Output the (x, y) coordinate of the center of the cell containing the given text.  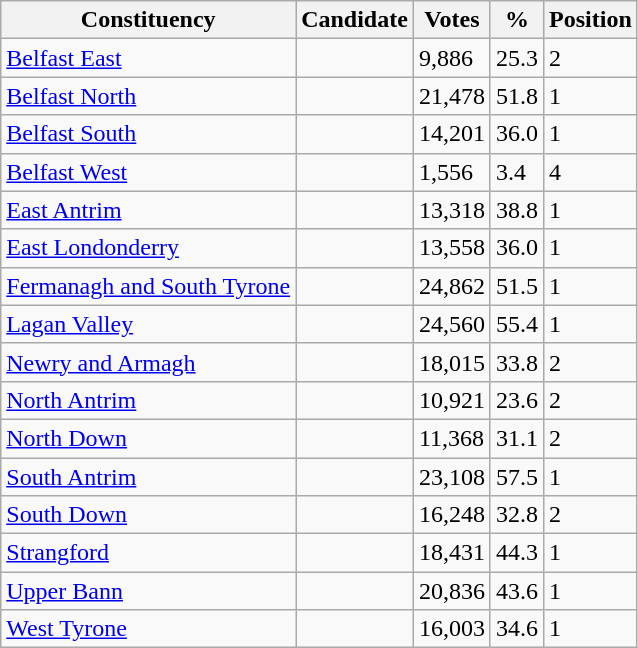
Upper Bann (148, 591)
23.6 (516, 400)
Fermanagh and South Tyrone (148, 286)
32.8 (516, 515)
Strangford (148, 553)
44.3 (516, 553)
11,368 (452, 438)
23,108 (452, 477)
Belfast South (148, 134)
Newry and Armagh (148, 362)
25.3 (516, 58)
4 (591, 172)
34.6 (516, 629)
14,201 (452, 134)
51.5 (516, 286)
24,862 (452, 286)
13,558 (452, 248)
1,556 (452, 172)
Lagan Valley (148, 324)
31.1 (516, 438)
North Antrim (148, 400)
Belfast East (148, 58)
9,886 (452, 58)
38.8 (516, 210)
33.8 (516, 362)
51.8 (516, 96)
Belfast West (148, 172)
East Antrim (148, 210)
Votes (452, 20)
13,318 (452, 210)
East Londonderry (148, 248)
North Down (148, 438)
20,836 (452, 591)
18,015 (452, 362)
24,560 (452, 324)
West Tyrone (148, 629)
Constituency (148, 20)
55.4 (516, 324)
16,003 (452, 629)
% (516, 20)
18,431 (452, 553)
Candidate (355, 20)
South Down (148, 515)
57.5 (516, 477)
Position (591, 20)
10,921 (452, 400)
3.4 (516, 172)
21,478 (452, 96)
16,248 (452, 515)
South Antrim (148, 477)
Belfast North (148, 96)
43.6 (516, 591)
